Search for the cell housing the specified text and yield its (X, Y) center coordinate. 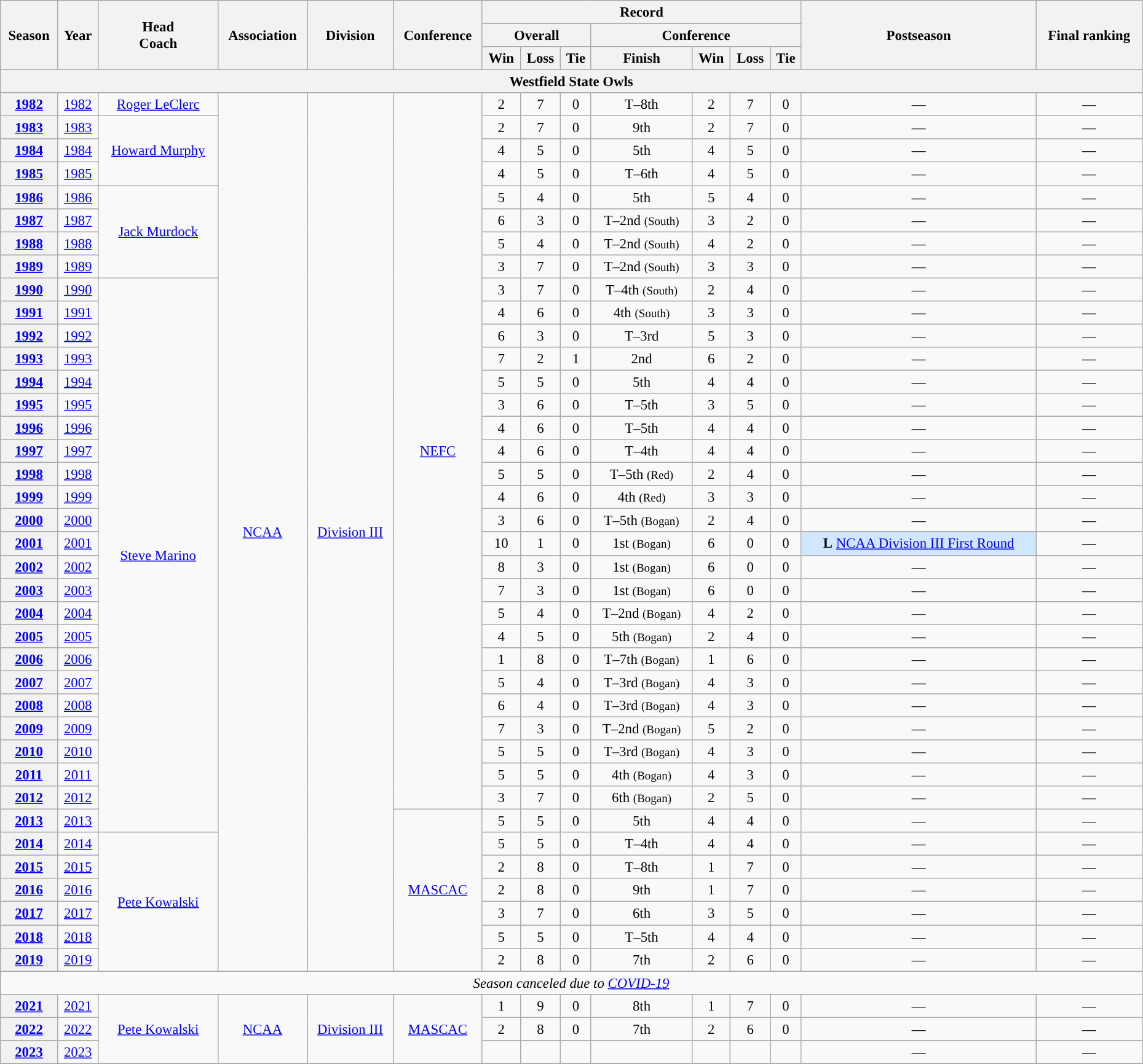
4th (South) (641, 313)
T–6th (641, 174)
Westfield State Owls (572, 82)
5th (Bogan) (641, 636)
6th (Bogan) (641, 798)
HeadCoach (158, 36)
T–4th (South) (641, 290)
Finish (641, 58)
Final ranking (1089, 36)
Year (77, 36)
T–3rd (641, 336)
Season canceled due to COVID-19 (572, 983)
Division (350, 36)
Association (262, 36)
4th (Bogan) (641, 775)
Steve Marino (158, 555)
Postseason (919, 36)
4th (Red) (641, 497)
Overall (536, 36)
Record (642, 12)
Season (30, 36)
T–5th (Bogan) (641, 521)
10 (501, 544)
T–7th (Bogan) (641, 660)
Howard Murphy (158, 151)
NEFC (438, 451)
6th (641, 913)
Roger LeClerc (158, 104)
Jack Murdock (158, 232)
8th (641, 1006)
L NCAA Division III First Round (919, 544)
T–5th (Red) (641, 475)
9 (540, 1006)
2nd (641, 359)
